Return (X, Y) of the center of cell containing provided text 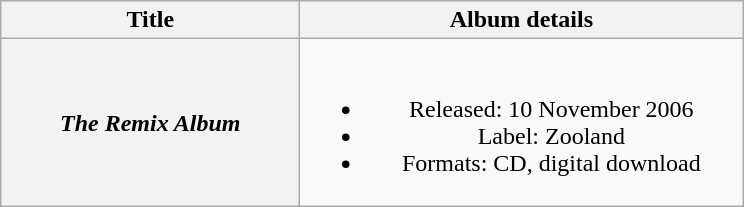
Title (150, 20)
Released: 10 November 2006Label: ZoolandFormats: CD, digital download (522, 122)
Album details (522, 20)
The Remix Album (150, 122)
